Output the (x, y) coordinate of the center of the cell containing the given text.  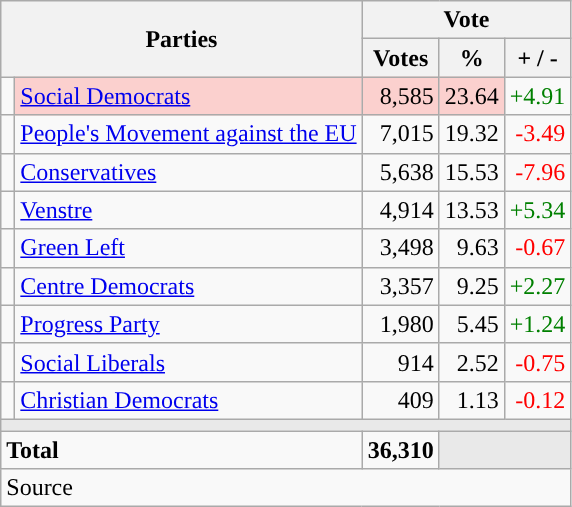
Centre Democrats (188, 286)
13.53 (472, 210)
5,638 (400, 172)
Parties (182, 39)
Vote (466, 20)
4,914 (400, 210)
1.13 (472, 400)
19.32 (472, 134)
409 (400, 400)
2.52 (472, 362)
23.64 (472, 96)
Votes (400, 58)
914 (400, 362)
7,015 (400, 134)
Source (286, 488)
Total (182, 449)
Social Liberals (188, 362)
Conservatives (188, 172)
+1.24 (538, 324)
Social Democrats (188, 96)
-0.67 (538, 248)
-0.75 (538, 362)
-3.49 (538, 134)
9.63 (472, 248)
5.45 (472, 324)
Progress Party (188, 324)
+ / - (538, 58)
-7.96 (538, 172)
3,498 (400, 248)
+5.34 (538, 210)
36,310 (400, 449)
15.53 (472, 172)
Green Left (188, 248)
People's Movement against the EU (188, 134)
1,980 (400, 324)
+2.27 (538, 286)
Venstre (188, 210)
Christian Democrats (188, 400)
9.25 (472, 286)
-0.12 (538, 400)
3,357 (400, 286)
% (472, 58)
8,585 (400, 96)
+4.91 (538, 96)
